Find where the given text appears and provide that cell's center as [X, Y] coordinate. 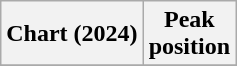
Peakposition [189, 34]
Chart (2024) [72, 34]
